Return the [x, y] coordinate for the center point of the cell that contains the specified text.  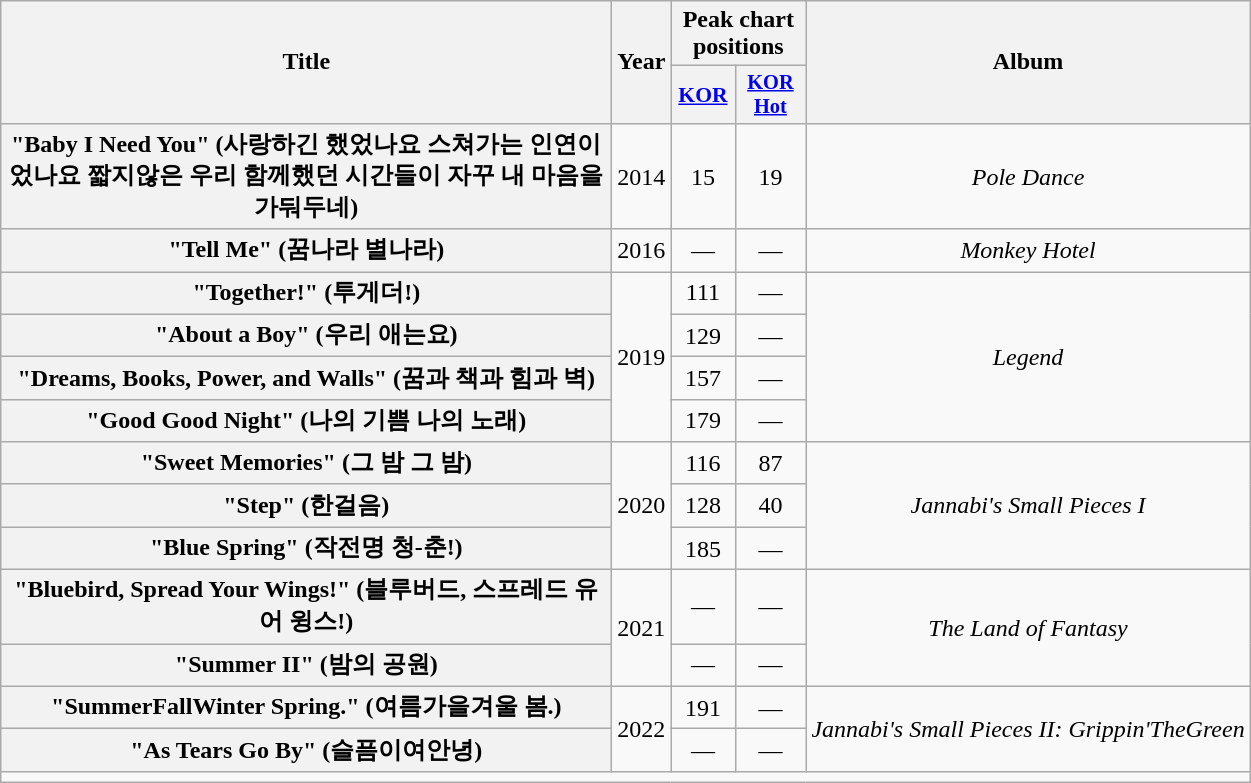
"Dreams, Books, Power, and Walls" (꿈과 책과 힘과 벽) [306, 378]
Jannabi's Small Pieces II: Grippin'TheGreen [1028, 728]
The Land of Fantasy [1028, 628]
185 [703, 548]
"Sweet Memories" (그 밤 그 밤) [306, 464]
KORHot [770, 95]
2016 [642, 250]
Album [1028, 62]
87 [770, 464]
"Step" (한걸음) [306, 506]
Legend [1028, 357]
191 [703, 708]
129 [703, 336]
116 [703, 464]
Peak chart positions [738, 34]
"Bluebird, Spread Your Wings!" (블루버드, 스프레드 유어 윙스!) [306, 607]
40 [770, 506]
Jannabi's Small Pieces I [1028, 506]
2022 [642, 728]
19 [770, 176]
111 [703, 294]
15 [703, 176]
"SummerFallWinter Spring." (여름가을겨울 봄.) [306, 708]
"Summer II" (밤의 공원) [306, 666]
2020 [642, 506]
"About a Boy" (우리 애는요) [306, 336]
157 [703, 378]
Year [642, 62]
Monkey Hotel [1028, 250]
"Blue Spring" (작전명 청-춘!) [306, 548]
Pole Dance [1028, 176]
Title [306, 62]
KOR [703, 95]
2019 [642, 357]
2021 [642, 628]
"Baby I Need You" (사랑하긴 했었나요 스쳐가는 인연이었나요 짧지않은 우리 함께했던 시간들이 자꾸 내 마음을 가둬두네) [306, 176]
179 [703, 420]
"Good Good Night" (나의 기쁨 나의 노래) [306, 420]
128 [703, 506]
"Together!" (투게더!) [306, 294]
2014 [642, 176]
"Tell Me" (꿈나라 별나라) [306, 250]
"As Tears Go By" (슬픔이여안녕) [306, 750]
